Return the (X, Y) coordinate for the center point of the cell that contains the specified text.  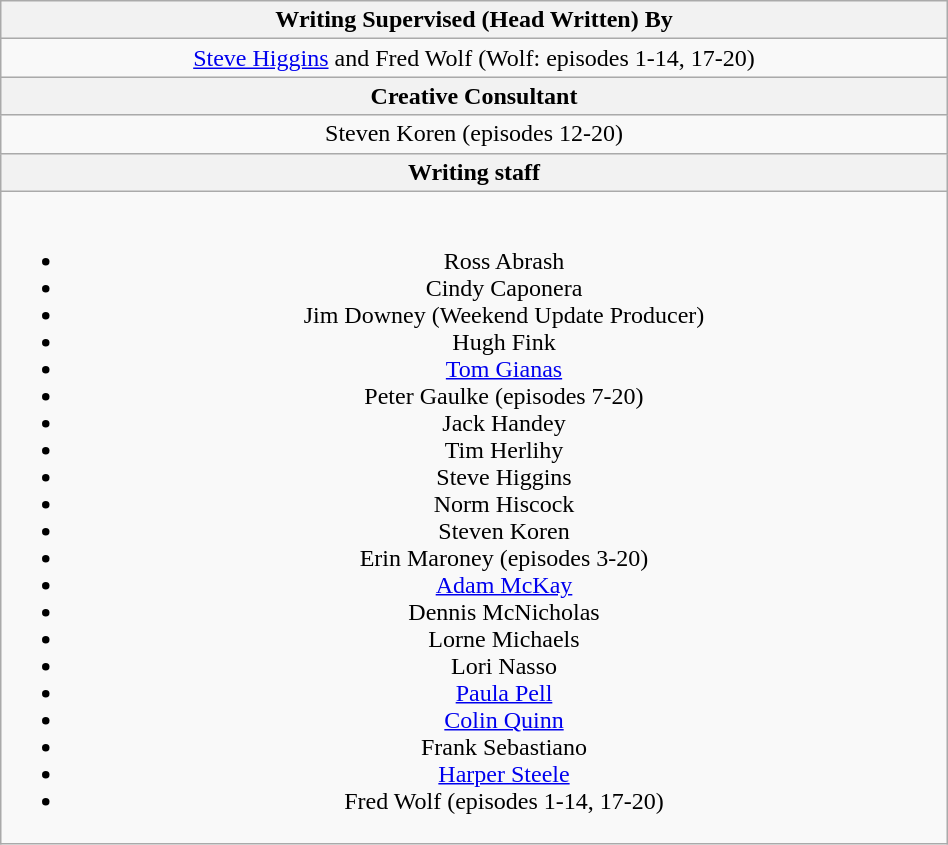
Steve Higgins and Fred Wolf (Wolf: episodes 1-14, 17-20) (474, 58)
Writing Supervised (Head Written) By (474, 20)
Steven Koren (episodes 12-20) (474, 134)
Writing staff (474, 172)
Creative Consultant (474, 96)
